Determine the (x, y) coordinate at the center of the cell enclosing the given text.  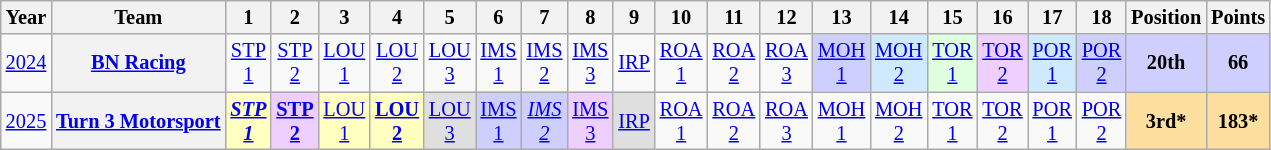
4 (397, 17)
3rd* (1166, 121)
66 (1238, 63)
1 (248, 17)
6 (499, 17)
5 (450, 17)
2 (294, 17)
BN Racing (138, 63)
16 (1002, 17)
15 (952, 17)
2024 (26, 63)
17 (1052, 17)
14 (898, 17)
13 (842, 17)
Position (1166, 17)
18 (1102, 17)
11 (734, 17)
Team (138, 17)
183* (1238, 121)
Turn 3 Motorsport (138, 121)
12 (786, 17)
7 (544, 17)
20th (1166, 63)
Points (1238, 17)
2025 (26, 121)
8 (590, 17)
10 (682, 17)
3 (344, 17)
9 (634, 17)
Year (26, 17)
